Pinpoint the cell where the given text exists, returning its [x, y] midpoint coordinate. 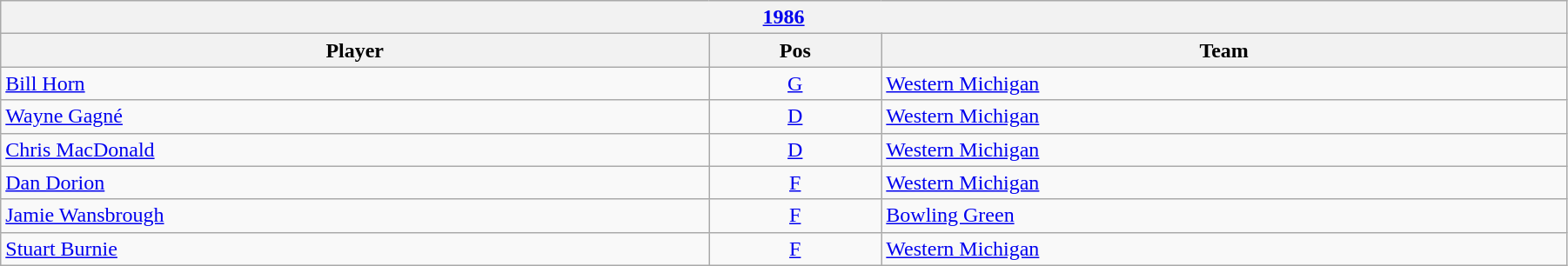
Chris MacDonald [355, 150]
G [795, 83]
Bill Horn [355, 83]
Stuart Burnie [355, 249]
Jamie Wansbrough [355, 216]
Team [1224, 50]
Dan Dorion [355, 183]
Player [355, 50]
Wayne Gagné [355, 116]
Bowling Green [1224, 216]
1986 [784, 17]
Pos [795, 50]
